From the cell containing the given text, extract its center point as [x, y] coordinate. 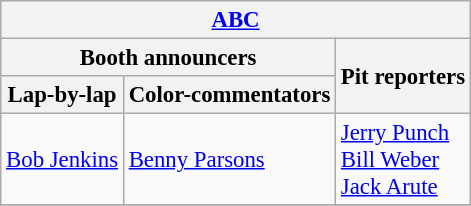
Lap-by-lap [62, 95]
Booth announcers [168, 58]
ABC [236, 20]
Jerry Punch Bill Weber Jack Arute [404, 160]
Benny Parsons [229, 160]
Color-commentators [229, 95]
Bob Jenkins [62, 160]
Pit reporters [404, 76]
